Locate the cell with the specified text and output its [x, y] center coordinate. 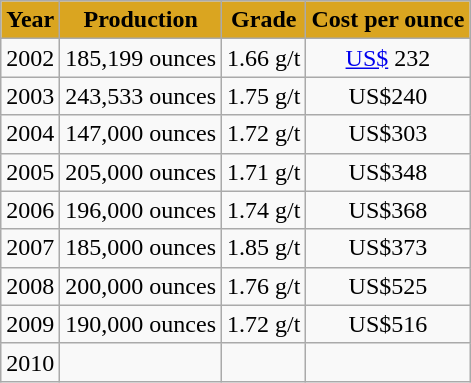
200,000 ounces [141, 286]
2010 [30, 362]
US$516 [388, 324]
US$240 [388, 96]
2005 [30, 172]
2004 [30, 134]
US$ 232 [388, 58]
2002 [30, 58]
185,199 ounces [141, 58]
1.71 g/t [264, 172]
205,000 ounces [141, 172]
US$303 [388, 134]
US$525 [388, 286]
147,000 ounces [141, 134]
196,000 ounces [141, 210]
2007 [30, 248]
US$348 [388, 172]
1.66 g/t [264, 58]
2006 [30, 210]
185,000 ounces [141, 248]
2003 [30, 96]
US$373 [388, 248]
1.76 g/t [264, 286]
190,000 ounces [141, 324]
1.85 g/t [264, 248]
Grade [264, 20]
US$368 [388, 210]
Cost per ounce [388, 20]
1.74 g/t [264, 210]
Year [30, 20]
2008 [30, 286]
1.75 g/t [264, 96]
Production [141, 20]
243,533 ounces [141, 96]
2009 [30, 324]
